Scan for the cell matching the given text and deliver its [X, Y] coordinate at center. 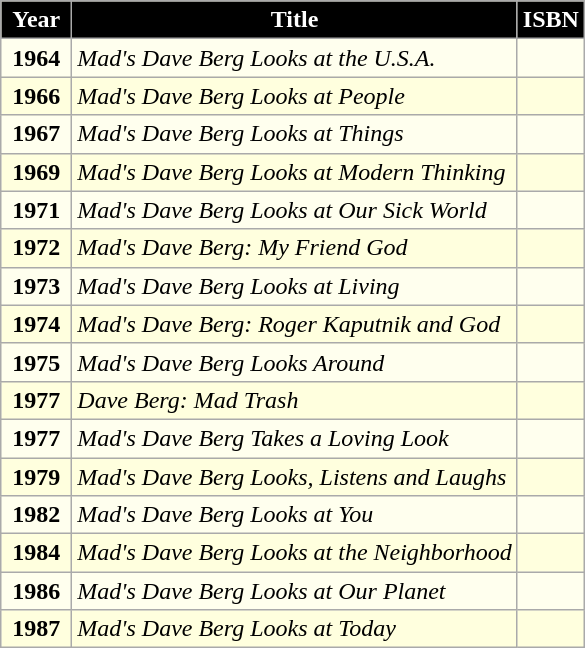
1964 [36, 58]
1973 [36, 286]
1984 [36, 553]
1974 [36, 324]
Mad's Dave Berg Looks at Modern Thinking [295, 172]
Mad's Dave Berg Looks at the U.S.A. [295, 58]
1969 [36, 172]
1967 [36, 134]
Title [295, 20]
Mad's Dave Berg Takes a Loving Look [295, 438]
Mad's Dave Berg Looks Around [295, 362]
Mad's Dave Berg Looks at You [295, 515]
Mad's Dave Berg Looks at Our Planet [295, 591]
1966 [36, 96]
Dave Berg: Mad Trash [295, 400]
1971 [36, 210]
1979 [36, 477]
Mad's Dave Berg Looks at Our Sick World [295, 210]
1986 [36, 591]
1975 [36, 362]
Mad's Dave Berg Looks at People [295, 96]
Year [36, 20]
1982 [36, 515]
1972 [36, 248]
Mad's Dave Berg Looks at Today [295, 629]
Mad's Dave Berg Looks at the Neighborhood [295, 553]
Mad's Dave Berg: Roger Kaputnik and God [295, 324]
Mad's Dave Berg Looks, Listens and Laughs [295, 477]
ISBN [550, 20]
Mad's Dave Berg: My Friend God [295, 248]
1987 [36, 629]
Mad's Dave Berg Looks at Things [295, 134]
Mad's Dave Berg Looks at Living [295, 286]
